Identify which cell holds the provided text, then report its [X, Y] central coordinate. 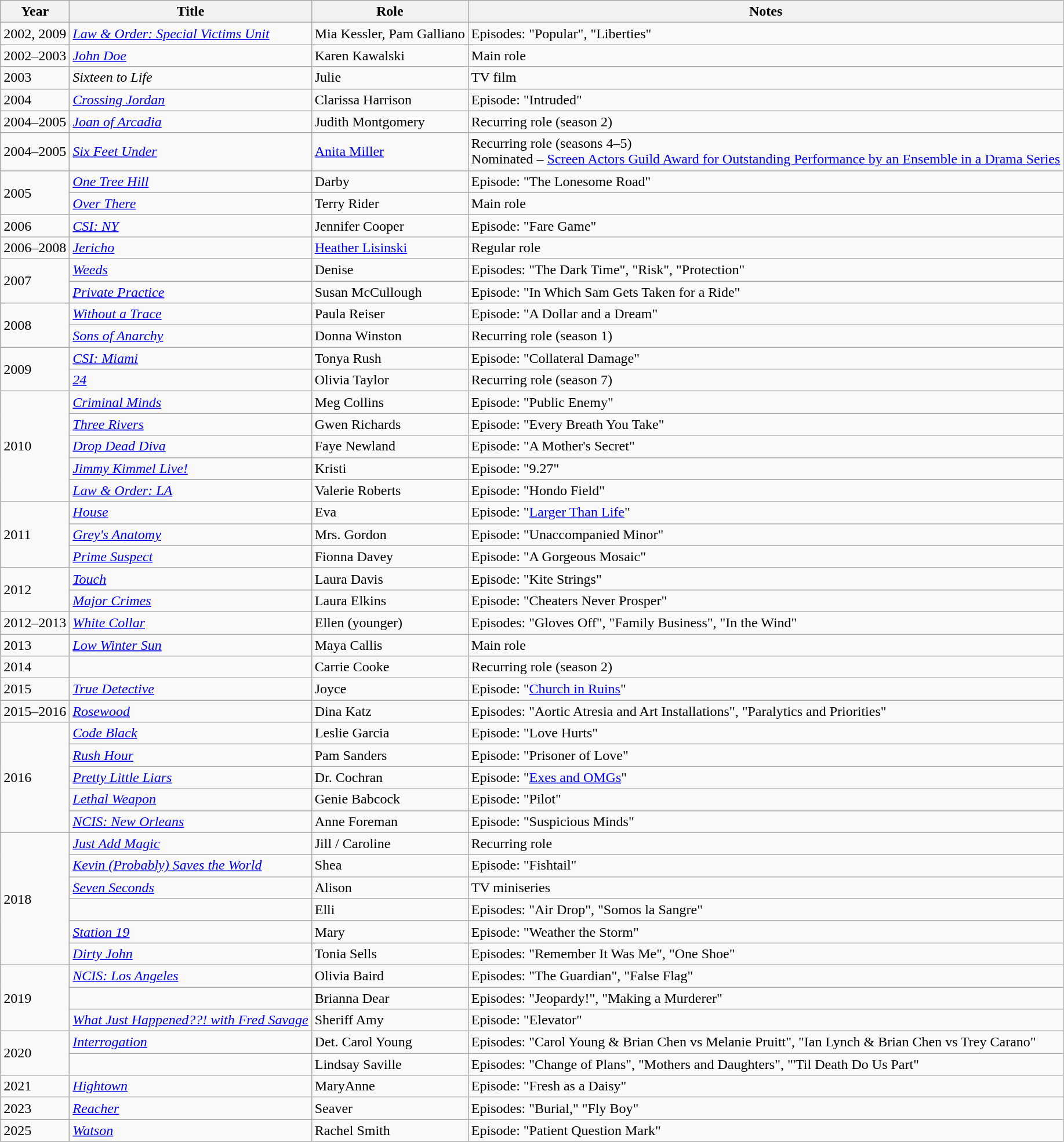
Law & Order: LA [190, 490]
Recurring role [765, 843]
Episode: "A Mother's Secret" [765, 446]
2006–2008 [35, 248]
Episode: "Church in Ruins" [765, 689]
2011 [35, 534]
2016 [35, 777]
Episode: "Fishtail" [765, 865]
Gwen Richards [390, 424]
2013 [35, 645]
Reacher [190, 1108]
Episode: "Cheaters Never Prosper" [765, 601]
Over There [190, 203]
Det. Carol Young [390, 1042]
Anita Miller [390, 152]
2014 [35, 667]
Olivia Baird [390, 976]
Sheriff Amy [390, 1020]
Episode: "Fare Game" [765, 226]
2002, 2009 [35, 34]
Episode: "In Which Sam Gets Taken for a Ride" [765, 292]
Recurring role (season 7) [765, 380]
Karen Kawalski [390, 56]
Just Add Magic [190, 843]
2005 [35, 192]
Lethal Weapon [190, 799]
Ellen (younger) [390, 623]
John Doe [190, 56]
Episode: "Hondo Field" [765, 490]
Eva [390, 512]
Watson [190, 1130]
Six Feet Under [190, 152]
Heather Lisinski [390, 248]
TV film [765, 78]
Sixteen to Life [190, 78]
NCIS: Los Angeles [190, 976]
Episode: "Collateral Damage" [765, 358]
Hightown [190, 1086]
Pretty Little Liars [190, 777]
Laura Davis [390, 579]
Episode: "Pilot" [765, 799]
Faye Newland [390, 446]
2012 [35, 590]
Kristi [390, 468]
TV miniseries [765, 888]
Susan McCullough [390, 292]
Carrie Cooke [390, 667]
Jimmy Kimmel Live! [190, 468]
Touch [190, 579]
Mia Kessler, Pam Galliano [390, 34]
Rush Hour [190, 755]
Episode: "Public Enemy" [765, 402]
Episode: "Every Breath You Take" [765, 424]
CSI: Miami [190, 358]
Law & Order: Special Victims Unit [190, 34]
Jill / Caroline [390, 843]
Meg Collins [390, 402]
Episode: "Kite Strings" [765, 579]
Terry Rider [390, 203]
Criminal Minds [190, 402]
Maya Callis [390, 645]
Rachel Smith [390, 1130]
2002–2003 [35, 56]
2025 [35, 1130]
Rosewood [190, 711]
Episodes: "The Dark Time", "Risk", "Protection" [765, 270]
2021 [35, 1086]
Title [190, 12]
Episode: "9.27" [765, 468]
Private Practice [190, 292]
Episode: "The Lonesome Road" [765, 181]
2008 [35, 325]
Episodes: "Air Drop", "Somos la Sangre" [765, 910]
Recurring role (season 1) [765, 336]
Station 19 [190, 932]
Episodes: "Carol Young & Brian Chen vs Melanie Pruitt", "Ian Lynch & Brian Chen vs Trey Carano" [765, 1042]
Grey's Anatomy [190, 534]
2006 [35, 226]
Code Black [190, 733]
House [190, 512]
Alison [390, 888]
Pam Sanders [390, 755]
Notes [765, 12]
Low Winter Sun [190, 645]
2020 [35, 1053]
Genie Babcock [390, 799]
2015 [35, 689]
Episodes: "Burial," "Fly Boy" [765, 1108]
Dina Katz [390, 711]
Julie [390, 78]
2018 [35, 899]
Three Rivers [190, 424]
2003 [35, 78]
Episodes: "The Guardian", "False Flag" [765, 976]
Seaver [390, 1108]
White Collar [190, 623]
Paula Reiser [390, 314]
Jennifer Cooper [390, 226]
One Tree Hill [190, 181]
Darby [390, 181]
Major Crimes [190, 601]
Episodes: "Popular", "Liberties" [765, 34]
Recurring role (seasons 4–5)Nominated – Screen Actors Guild Award for Outstanding Performance by an Ensemble in a Drama Series [765, 152]
Episode: "Weather the Storm" [765, 932]
2019 [35, 998]
Joan of Arcadia [190, 122]
24 [190, 380]
Episodes: "Aortic Atresia and Art Installations", "Paralytics and Priorities" [765, 711]
2004 [35, 100]
Elli [390, 910]
Judith Montgomery [390, 122]
Tonia Sells [390, 954]
Brianna Dear [390, 998]
Donna Winston [390, 336]
CSI: NY [190, 226]
Tonya Rush [390, 358]
2010 [35, 446]
Episodes: "Change of Plans", "Mothers and Daughters", "'Til Death Do Us Part" [765, 1064]
Prime Suspect [190, 557]
Valerie Roberts [390, 490]
Episodes: "Remember It Was Me", "One Shoe" [765, 954]
Sons of Anarchy [190, 336]
2015–2016 [35, 711]
Dr. Cochran [390, 777]
Year [35, 12]
Episode: "Love Hurts" [765, 733]
Role [390, 12]
Denise [390, 270]
True Detective [190, 689]
2023 [35, 1108]
NCIS: New Orleans [190, 821]
2009 [35, 369]
Leslie Garcia [390, 733]
Episode: "Elevator" [765, 1020]
Without a Trace [190, 314]
Regular role [765, 248]
Shea [390, 865]
Olivia Taylor [390, 380]
MaryAnne [390, 1086]
Episode: "Unaccompanied Minor" [765, 534]
Episodes: "Jeopardy!", "Making a Murderer" [765, 998]
Weeds [190, 270]
Episodes: "Gloves Off", "Family Business", "In the Wind" [765, 623]
Mrs. Gordon [390, 534]
Drop Dead Diva [190, 446]
Episode: "Suspicious Minds" [765, 821]
Jericho [190, 248]
Fionna Davey [390, 557]
Episode: "A Gorgeous Mosaic" [765, 557]
Mary [390, 932]
Episode: "Larger Than Life" [765, 512]
Episode: "Intruded" [765, 100]
Lindsay Saville [390, 1064]
Joyce [390, 689]
Episode: "Patient Question Mark" [765, 1130]
2012–2013 [35, 623]
2007 [35, 281]
Kevin (Probably) Saves the World [190, 865]
Clarissa Harrison [390, 100]
Interrogation [190, 1042]
Episode: "A Dollar and a Dream" [765, 314]
Seven Seconds [190, 888]
Anne Foreman [390, 821]
Laura Elkins [390, 601]
Episode: "Fresh as a Daisy" [765, 1086]
Episode: "Exes and OMGs" [765, 777]
Dirty John [190, 954]
What Just Happened??! with Fred Savage [190, 1020]
Episode: "Prisoner of Love" [765, 755]
Crossing Jordan [190, 100]
